Return [X, Y] of the center of cell containing provided text 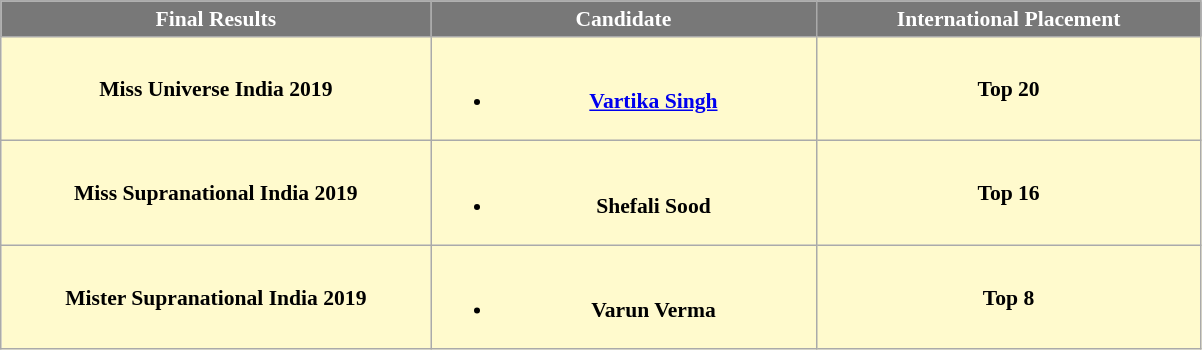
Top 16 [1008, 193]
Shefali Sood [624, 193]
Top 8 [1008, 297]
Varun Verma [624, 297]
Mister Supranational India 2019 [216, 297]
Top 20 [1008, 89]
International Placement [1008, 19]
Final Results [216, 19]
Vartika Singh [624, 89]
Miss Supranational India 2019 [216, 193]
Miss Universe India 2019 [216, 89]
Candidate [624, 19]
